Extract the [x, y] coordinate from the center of the cell holding the provided text.  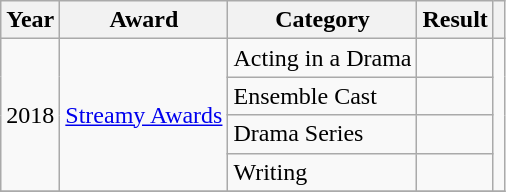
Award [144, 20]
Result [455, 20]
Streamy Awards [144, 115]
Category [322, 20]
2018 [30, 115]
Acting in a Drama [322, 58]
Drama Series [322, 134]
Year [30, 20]
Writing [322, 172]
Ensemble Cast [322, 96]
